Identify which cell holds the provided text, then report its [x, y] central coordinate. 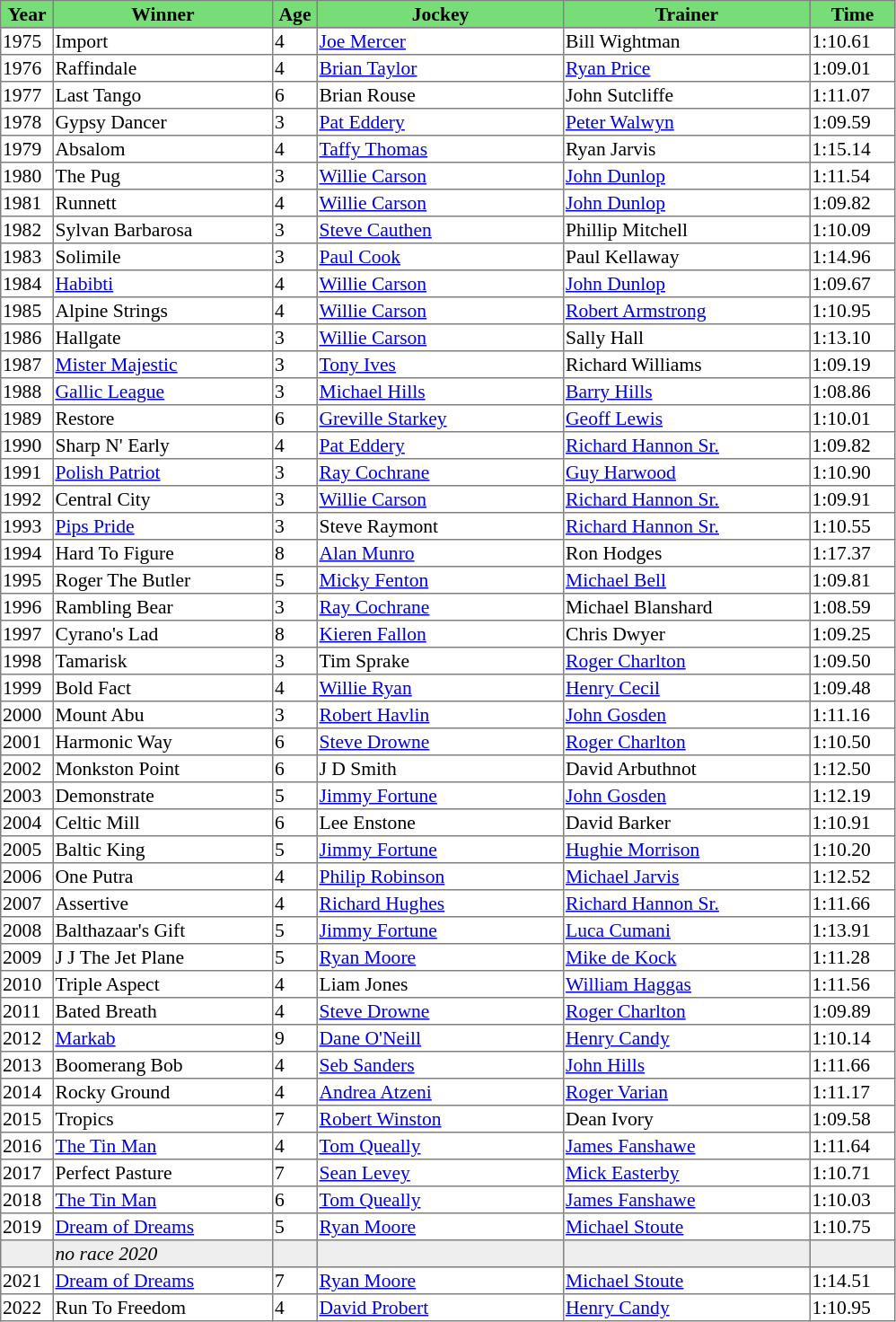
2006 [27, 877]
1978 [27, 122]
2022 [27, 1308]
1:10.03 [852, 1200]
Winner [163, 14]
1:09.89 [852, 1011]
Michael Blanshard [687, 607]
Sharp N' Early [163, 445]
1:10.61 [852, 41]
Triple Aspect [163, 984]
Last Tango [163, 95]
Phillip Mitchell [687, 230]
Paul Cook [440, 257]
1992 [27, 499]
1:09.59 [852, 122]
Seb Sanders [440, 1065]
Hallgate [163, 338]
David Probert [440, 1308]
Chris Dwyer [687, 634]
2014 [27, 1092]
Robert Armstrong [687, 311]
2001 [27, 742]
1987 [27, 365]
1:09.19 [852, 365]
2021 [27, 1281]
Tim Sprake [440, 661]
1:11.64 [852, 1146]
Michael Bell [687, 580]
Guy Harwood [687, 472]
Henry Cecil [687, 688]
Ryan Price [687, 68]
Luca Cumani [687, 930]
David Arbuthnot [687, 769]
1981 [27, 203]
1:13.91 [852, 930]
Solimile [163, 257]
1:10.50 [852, 742]
1:09.48 [852, 688]
The Pug [163, 176]
2008 [27, 930]
1977 [27, 95]
1:09.01 [852, 68]
2010 [27, 984]
Year [27, 14]
1999 [27, 688]
Andrea Atzeni [440, 1092]
2019 [27, 1227]
1990 [27, 445]
Roger The Butler [163, 580]
Gypsy Dancer [163, 122]
2018 [27, 1200]
Jockey [440, 14]
John Sutcliffe [687, 95]
2012 [27, 1038]
Greville Starkey [440, 419]
1975 [27, 41]
Kieren Fallon [440, 634]
Mister Majestic [163, 365]
Willie Ryan [440, 688]
John Hills [687, 1065]
Rambling Bear [163, 607]
1:09.67 [852, 284]
1:10.91 [852, 823]
1983 [27, 257]
Demonstrate [163, 796]
Michael Jarvis [687, 877]
1995 [27, 580]
Joe Mercer [440, 41]
Barry Hills [687, 392]
Markab [163, 1038]
Boomerang Bob [163, 1065]
1:15.14 [852, 149]
1997 [27, 634]
Brian Rouse [440, 95]
Sean Levey [440, 1173]
Steve Raymont [440, 526]
Habibti [163, 284]
J J The Jet Plane [163, 957]
Absalom [163, 149]
1:11.28 [852, 957]
1985 [27, 311]
1993 [27, 526]
2015 [27, 1119]
Mount Abu [163, 715]
Restore [163, 419]
Gallic League [163, 392]
Celtic Mill [163, 823]
1:09.81 [852, 580]
Dane O'Neill [440, 1038]
Michael Hills [440, 392]
1:09.58 [852, 1119]
Liam Jones [440, 984]
Run To Freedom [163, 1308]
Balthazaar's Gift [163, 930]
2007 [27, 903]
Assertive [163, 903]
Paul Kellaway [687, 257]
Mike de Kock [687, 957]
Tamarisk [163, 661]
1:11.16 [852, 715]
2005 [27, 850]
1:09.50 [852, 661]
Robert Winston [440, 1119]
1:14.96 [852, 257]
Richard Hughes [440, 903]
Pips Pride [163, 526]
Lee Enstone [440, 823]
Alpine Strings [163, 311]
1:13.10 [852, 338]
2017 [27, 1173]
1:10.71 [852, 1173]
Age [295, 14]
J D Smith [440, 769]
David Barker [687, 823]
1:10.09 [852, 230]
1:12.52 [852, 877]
Runnett [163, 203]
Monkston Point [163, 769]
1:12.19 [852, 796]
Central City [163, 499]
1976 [27, 68]
1:10.14 [852, 1038]
1996 [27, 607]
1998 [27, 661]
1:08.59 [852, 607]
Sylvan Barbarosa [163, 230]
Cyrano's Lad [163, 634]
1:11.17 [852, 1092]
2003 [27, 796]
Micky Fenton [440, 580]
2013 [27, 1065]
1989 [27, 419]
Bold Fact [163, 688]
1994 [27, 553]
Ryan Jarvis [687, 149]
William Haggas [687, 984]
1991 [27, 472]
Philip Robinson [440, 877]
Bated Breath [163, 1011]
Dean Ivory [687, 1119]
Baltic King [163, 850]
Roger Varian [687, 1092]
Perfect Pasture [163, 1173]
Hard To Figure [163, 553]
Robert Havlin [440, 715]
1:12.50 [852, 769]
1:14.51 [852, 1281]
Brian Taylor [440, 68]
2004 [27, 823]
Sally Hall [687, 338]
1:09.91 [852, 499]
Harmonic Way [163, 742]
1:08.86 [852, 392]
Polish Patriot [163, 472]
Tony Ives [440, 365]
1986 [27, 338]
Hughie Morrison [687, 850]
Bill Wightman [687, 41]
1:10.01 [852, 419]
Time [852, 14]
Import [163, 41]
2016 [27, 1146]
1:10.55 [852, 526]
Trainer [687, 14]
1:09.25 [852, 634]
2002 [27, 769]
2000 [27, 715]
Geoff Lewis [687, 419]
1:17.37 [852, 553]
1984 [27, 284]
Alan Munro [440, 553]
9 [295, 1038]
Mick Easterby [687, 1173]
1:10.20 [852, 850]
Steve Cauthen [440, 230]
Rocky Ground [163, 1092]
1:10.90 [852, 472]
Tropics [163, 1119]
1980 [27, 176]
Ron Hodges [687, 553]
Peter Walwyn [687, 122]
1988 [27, 392]
Raffindale [163, 68]
1:11.54 [852, 176]
One Putra [163, 877]
no race 2020 [163, 1254]
1:11.07 [852, 95]
1:11.56 [852, 984]
1979 [27, 149]
Richard Williams [687, 365]
Taffy Thomas [440, 149]
1:10.75 [852, 1227]
2011 [27, 1011]
2009 [27, 957]
1982 [27, 230]
